Capture the cell that displays the provided text and extract its (X, Y) central coordinate. 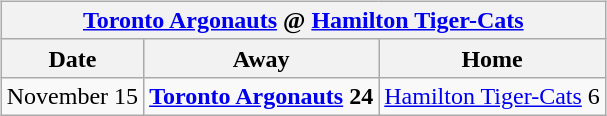
Home (492, 58)
Date (72, 58)
Toronto Argonauts @ Hamilton Tiger-Cats (303, 20)
November 15 (72, 96)
Toronto Argonauts 24 (262, 96)
Hamilton Tiger-Cats 6 (492, 96)
Away (262, 58)
